Search for the cell housing the specified text and yield its [X, Y] center coordinate. 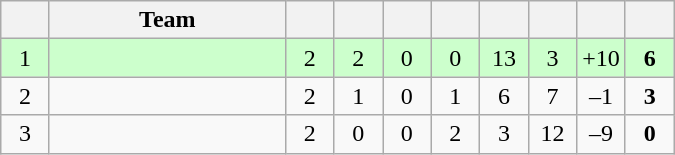
12 [552, 134]
+10 [602, 58]
–9 [602, 134]
–1 [602, 96]
7 [552, 96]
13 [504, 58]
Team [167, 20]
